Capture the cell that displays the provided text and extract its (X, Y) central coordinate. 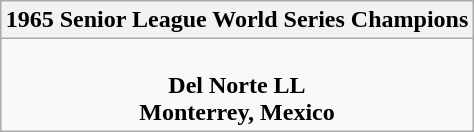
Del Norte LLMonterrey, Mexico (237, 85)
1965 Senior League World Series Champions (237, 20)
